For the text-containing cell, return its midpoint in [X, Y] coordinate format. 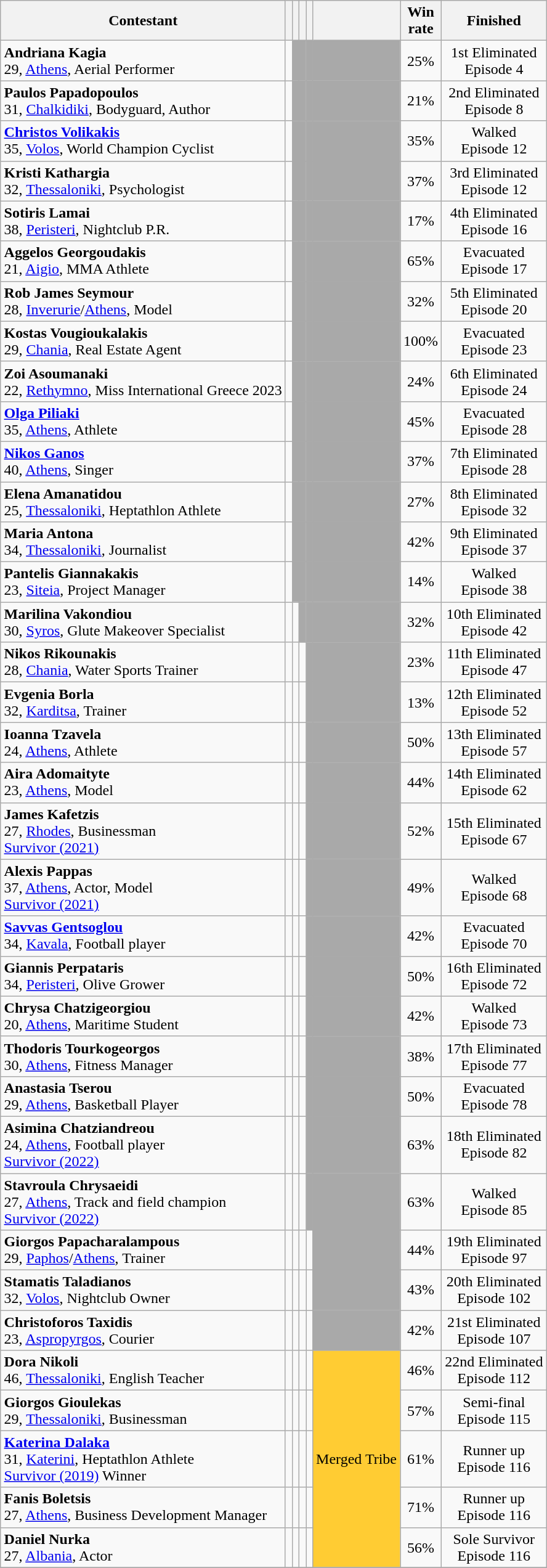
Contestant [143, 21]
6th EliminatedEpisode 24 [494, 381]
Merged Tribe [357, 1459]
WalkedEpisode 38 [494, 582]
27% [421, 502]
5th EliminatedEpisode 20 [494, 301]
18th EliminatedEpisode 82 [494, 1145]
71% [421, 1508]
2nd EliminatedEpisode 8 [494, 101]
13% [421, 703]
Rob James Seymour28, Inverurie/Athens, Model [143, 301]
20th EliminatedEpisode 102 [494, 1291]
100% [421, 341]
Thodoris Tourkogeorgos30, Athens, Fitness Manager [143, 1056]
49% [421, 888]
46% [421, 1371]
24% [421, 381]
EvacuatedEpisode 78 [494, 1096]
Giannis Perpataris34, Peristeri, Olive Grower [143, 976]
Giorgos Gioulekas29, Thessaloniki, Businessman [143, 1410]
12th EliminatedEpisode 52 [494, 703]
EvacuatedEpisode 28 [494, 422]
Stavroula Chrysaeidi27, Athens, Track and field championSurvivor (2022) [143, 1202]
Kostas Vougioukalakis29, Chania, Real Estate Agent [143, 341]
Christoforos Taxidis23, Aspropyrgos, Courier [143, 1330]
Semi-finalEpisode 115 [494, 1410]
Marilina Vakondiou30, Syros, Glute Makeover Specialist [143, 623]
21st EliminatedEpisode 107 [494, 1330]
Winrate [421, 21]
Katerina Dalaka31, Katerini, Heptathlon AthleteSurvivor (2019) Winner [143, 1459]
EvacuatedEpisode 70 [494, 936]
Elena Amanatidou25, Thessaloniki, Heptathlon Athlete [143, 502]
Asimina Chatziandreou24, Athens, Football player Survivor (2022) [143, 1145]
WalkedEpisode 12 [494, 141]
1st EliminatedEpisode 4 [494, 60]
52% [421, 831]
45% [421, 422]
Evgenia Borla32, Karditsa, Trainer [143, 703]
21% [421, 101]
15th EliminatedEpisode 67 [494, 831]
James Kafetzis 27, Rhodes, BusinessmanSurvivor (2021) [143, 831]
Andriana Kagia29, Athens, Aerial Performer [143, 60]
13th EliminatedEpisode 57 [494, 742]
Kristi Kathargia32, Thessaloniki, Psychologist [143, 181]
Fanis Boletsis27, Athens, Business Development Manager [143, 1508]
16th EliminatedEpisode 72 [494, 976]
65% [421, 261]
Paulos Papadopoulos31, Chalkidiki, Bodyguard, Author [143, 101]
14th EliminatedEpisode 62 [494, 783]
Aggelos Georgoudakis21, Aigio, MMA Athlete [143, 261]
Olga Piliaki35, Athens, Athlete [143, 422]
EvacuatedEpisode 23 [494, 341]
Pantelis Giannakakis23, Siteia, Project Manager [143, 582]
Sole SurvivorEpisode 116 [494, 1547]
Daniel Nurka 27, Albania, Actor [143, 1547]
56% [421, 1547]
11th EliminatedEpisode 47 [494, 662]
Giorgos Papacharalampous29, Paphos/Athens, Trainer [143, 1250]
17% [421, 221]
EvacuatedEpisode 17 [494, 261]
25% [421, 60]
9th EliminatedEpisode 37 [494, 542]
35% [421, 141]
WalkedEpisode 85 [494, 1202]
19th EliminatedEpisode 97 [494, 1250]
17th EliminatedEpisode 77 [494, 1056]
Zoi Asoumanaki22, Rethymno, Miss International Greece 2023 [143, 381]
Maria Antona34, Thessaloniki, Journalist [143, 542]
Christos Volikakis 35, Volos, World Champion Cyclist [143, 141]
Stamatis Taladianos32, Volos, Nightclub Owner [143, 1291]
Finished [494, 21]
22nd EliminatedEpisode 112 [494, 1371]
Sotiris Lamai38, Peristeri, Nightclub P.R. [143, 221]
Nikos Ganos40, Athens, Singer [143, 461]
Ioanna Tzavela24, Athens, Athlete [143, 742]
43% [421, 1291]
WalkedEpisode 73 [494, 1016]
23% [421, 662]
Nikos Rikounakis28, Chania, Water Sports Trainer [143, 662]
57% [421, 1410]
Chrysa Chatzigeorgiou20, Athens, Maritime Student [143, 1016]
38% [421, 1056]
Anastasia Tserou29, Athens, Basketball Player [143, 1096]
Dora Nikoli46, Thessaloniki, English Teacher [143, 1371]
3rd EliminatedEpisode 12 [494, 181]
Savvas Gentsoglou34, Kavala, Football player [143, 936]
8th EliminatedEpisode 32 [494, 502]
61% [421, 1459]
Alexis Pappas 37, Athens, Actor, ModelSurvivor (2021) [143, 888]
Aira Adomaityte23, Athens, Model [143, 783]
WalkedEpisode 68 [494, 888]
7th EliminatedEpisode 28 [494, 461]
14% [421, 582]
4th EliminatedEpisode 16 [494, 221]
10th EliminatedEpisode 42 [494, 623]
